Detect which cell encompasses the target text, then output its [x, y] center coordinate. 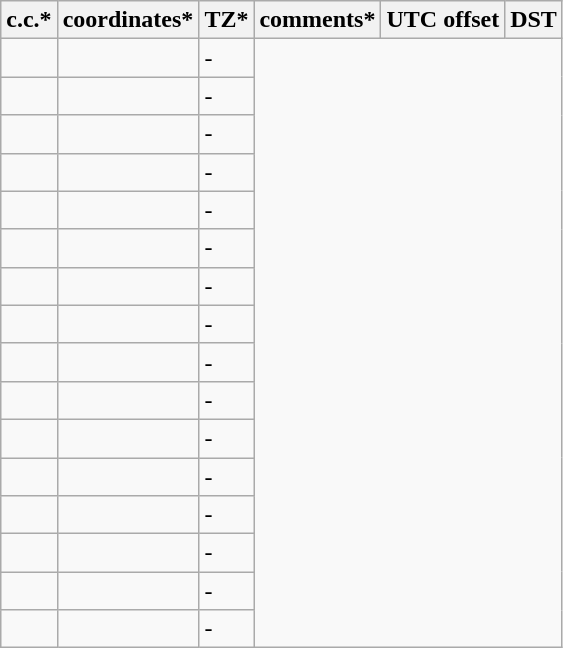
coordinates* [128, 20]
comments* [318, 20]
TZ* [226, 20]
c.c.* [29, 20]
UTC offset [443, 20]
DST [534, 20]
